Detect which cell encompasses the target text, then output its (X, Y) center coordinate. 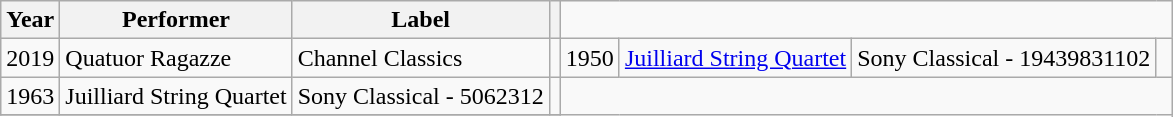
Year (30, 20)
Performer (176, 20)
Label (420, 20)
2019 (30, 58)
1950 (590, 58)
Quatuor Ragazze (176, 58)
Sony Classical - 5062312 (420, 96)
1963 (30, 96)
Sony Classical - 19439831102 (1004, 58)
Channel Classics (420, 58)
